Detect which cell encompasses the target text, then output its [x, y] center coordinate. 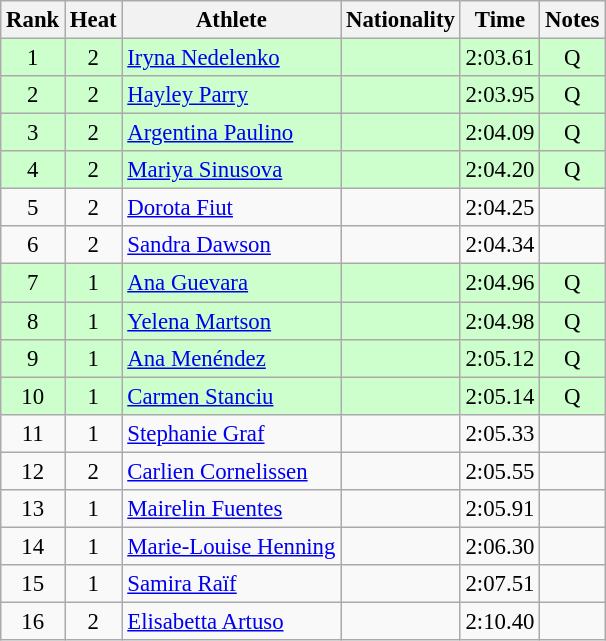
Mariya Sinusova [232, 170]
Elisabetta Artuso [232, 621]
8 [33, 321]
Rank [33, 20]
Hayley Parry [232, 95]
Athlete [232, 20]
2:05.91 [500, 509]
6 [33, 245]
2:07.51 [500, 584]
2:05.12 [500, 358]
Stephanie Graf [232, 433]
16 [33, 621]
5 [33, 208]
2:05.33 [500, 433]
Argentina Paulino [232, 133]
Iryna Nedelenko [232, 58]
10 [33, 396]
Sandra Dawson [232, 245]
Ana Menéndez [232, 358]
Heat [94, 20]
2:04.34 [500, 245]
2:04.96 [500, 283]
2:04.98 [500, 321]
11 [33, 433]
2:10.40 [500, 621]
Carlien Cornelissen [232, 471]
14 [33, 546]
4 [33, 170]
Ana Guevara [232, 283]
2:03.95 [500, 95]
2:04.09 [500, 133]
Marie-Louise Henning [232, 546]
Dorota Fiut [232, 208]
Time [500, 20]
3 [33, 133]
7 [33, 283]
2:04.25 [500, 208]
Mairelin Fuentes [232, 509]
2:05.55 [500, 471]
9 [33, 358]
2:04.20 [500, 170]
Carmen Stanciu [232, 396]
12 [33, 471]
2:05.14 [500, 396]
Samira Raïf [232, 584]
Yelena Martson [232, 321]
Notes [572, 20]
Nationality [400, 20]
2:03.61 [500, 58]
13 [33, 509]
2:06.30 [500, 546]
15 [33, 584]
